Search for the cell housing the specified text and yield its [x, y] center coordinate. 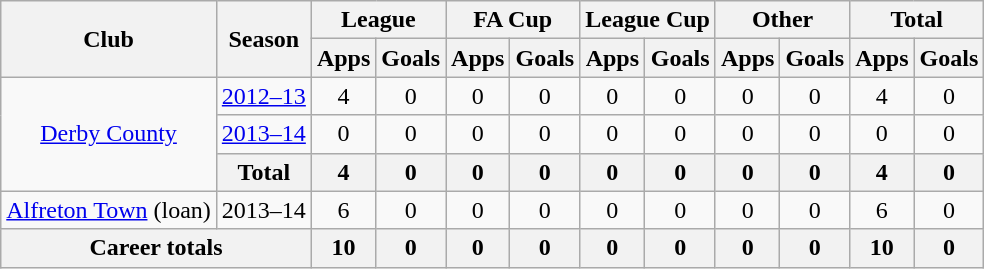
Derby County [109, 134]
Season [264, 39]
Club [109, 39]
League [378, 20]
2012–13 [264, 96]
FA Cup [513, 20]
Career totals [156, 248]
Alfreton Town (loan) [109, 210]
League Cup [648, 20]
Other [782, 20]
